Identify which cell holds the provided text, then report its [X, Y] central coordinate. 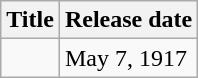
Title [30, 20]
Release date [128, 20]
May 7, 1917 [128, 58]
